Locate the cell with the specified text and output its (X, Y) center coordinate. 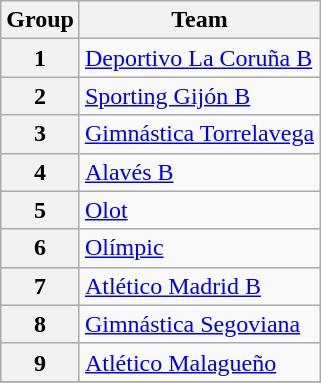
2 (40, 96)
Atlético Madrid B (199, 286)
Gimnástica Torrelavega (199, 134)
Olímpic (199, 248)
Deportivo La Coruña B (199, 58)
Gimnástica Segoviana (199, 324)
Group (40, 20)
4 (40, 172)
Team (199, 20)
9 (40, 362)
Alavés B (199, 172)
3 (40, 134)
Sporting Gijón B (199, 96)
Olot (199, 210)
1 (40, 58)
8 (40, 324)
6 (40, 248)
5 (40, 210)
7 (40, 286)
Atlético Malagueño (199, 362)
